Detect which cell encompasses the target text, then output its (x, y) center coordinate. 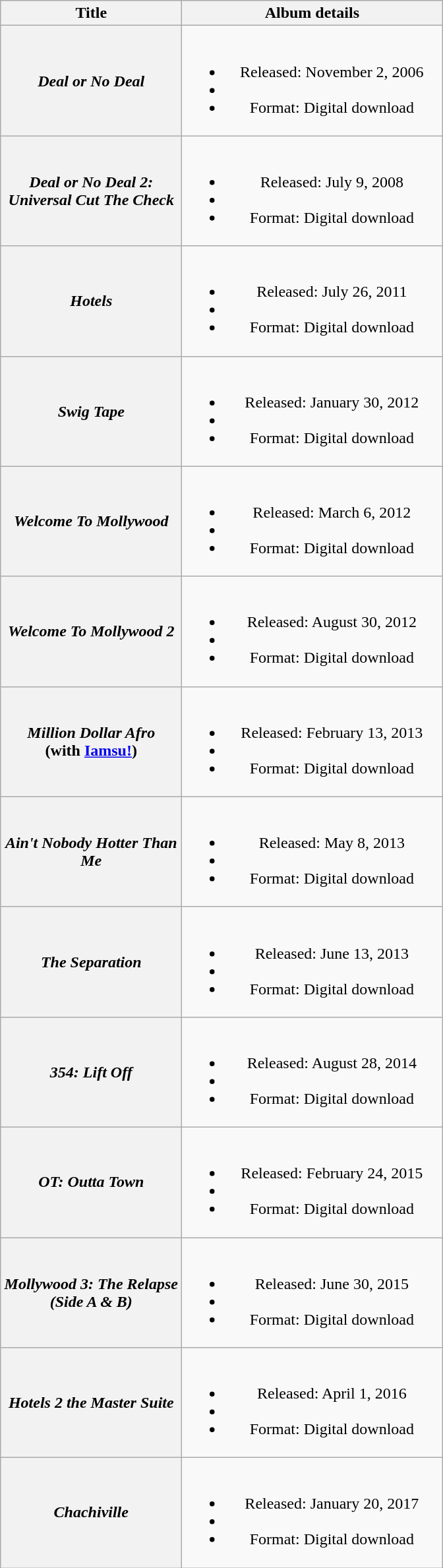
Released: January 30, 2012Format: Digital download (312, 411)
Mollywood 3: The Relapse (Side A & B) (91, 1292)
Deal or No Deal (91, 80)
Released: April 1, 2016Format: Digital download (312, 1403)
Ain't Nobody Hotter Than Me (91, 852)
Released: November 2, 2006Format: Digital download (312, 80)
Swig Tape (91, 411)
Welcome To Mollywood (91, 521)
Released: February 24, 2015Format: Digital download (312, 1182)
Welcome To Mollywood 2 (91, 632)
Released: June 30, 2015Format: Digital download (312, 1292)
OT: Outta Town (91, 1182)
Released: March 6, 2012Format: Digital download (312, 521)
Released: July 9, 2008Format: Digital download (312, 191)
Hotels (91, 301)
Million Dollar Afro(with Iamsu!) (91, 741)
The Separation (91, 961)
Released: June 13, 2013Format: Digital download (312, 961)
Released: July 26, 2011Format: Digital download (312, 301)
Released: January 20, 2017Format: Digital download (312, 1513)
Album details (312, 13)
Released: August 28, 2014Format: Digital download (312, 1072)
Released: May 8, 2013Format: Digital download (312, 852)
354: Lift Off (91, 1072)
Deal or No Deal 2: Universal Cut The Check (91, 191)
Title (91, 13)
Released: August 30, 2012Format: Digital download (312, 632)
Hotels 2 the Master Suite (91, 1403)
Released: February 13, 2013Format: Digital download (312, 741)
Chachiville (91, 1513)
